Pinpoint the cell where the given text exists, returning its (x, y) midpoint coordinate. 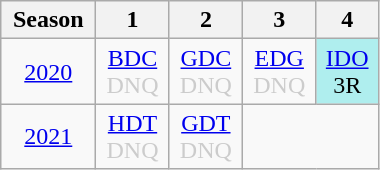
GDTDNQ (206, 136)
4 (348, 20)
2021 (48, 136)
HDTDNQ (132, 136)
GDCDNQ (206, 72)
1 (132, 20)
2020 (48, 72)
2 (206, 20)
BDCDNQ (132, 72)
IDO3R (348, 72)
3 (280, 20)
EDGDNQ (280, 72)
Season (48, 20)
